Provide the (X, Y) coordinate of the cell's center where the given text is located.  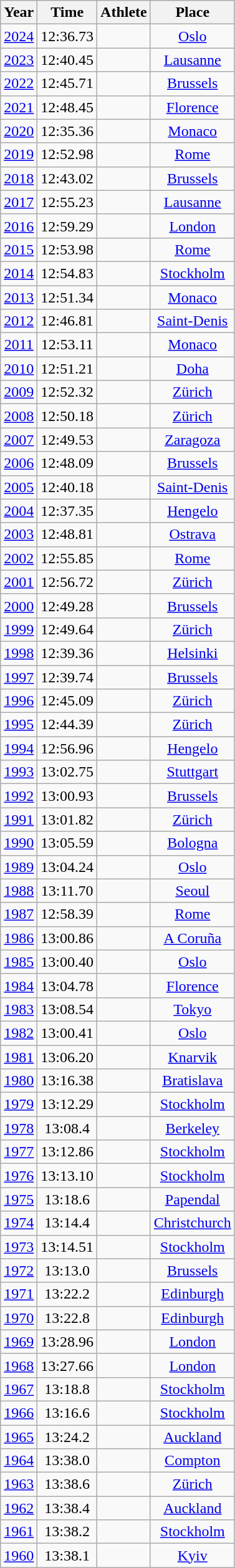
12:56.96 (67, 748)
1986 (19, 938)
1988 (19, 891)
1975 (19, 1199)
1992 (19, 796)
12:37.35 (67, 511)
2017 (19, 202)
Berkeley (192, 1128)
1999 (19, 629)
1993 (19, 772)
12:40.45 (67, 60)
1989 (19, 867)
13:14.51 (67, 1247)
12:59.29 (67, 226)
13:08.4 (67, 1128)
1982 (19, 1033)
1974 (19, 1223)
1968 (19, 1365)
12:53.98 (67, 249)
12:53.11 (67, 345)
1994 (19, 748)
12:43.02 (67, 178)
2007 (19, 440)
13:08.54 (67, 1009)
1981 (19, 1057)
12:50.18 (67, 416)
2020 (19, 131)
1961 (19, 1532)
13:13.10 (67, 1176)
13:05.59 (67, 843)
13:28.96 (67, 1342)
12:52.32 (67, 392)
Year (19, 12)
12:39.36 (67, 653)
2019 (19, 155)
2001 (19, 582)
1971 (19, 1294)
13:38.4 (67, 1508)
2002 (19, 558)
2024 (19, 36)
12:58.39 (67, 914)
2010 (19, 369)
1976 (19, 1176)
13:00.86 (67, 938)
13:00.40 (67, 962)
13:27.66 (67, 1365)
1990 (19, 843)
Tokyo (192, 1009)
2018 (19, 178)
12:45.09 (67, 701)
1995 (19, 725)
12:35.36 (67, 131)
1991 (19, 820)
12:49.53 (67, 440)
2016 (19, 226)
1998 (19, 653)
12:54.83 (67, 273)
12:55.23 (67, 202)
Compton (192, 1461)
13:04.24 (67, 867)
12:48.45 (67, 107)
1977 (19, 1152)
13:18.6 (67, 1199)
12:48.81 (67, 535)
1973 (19, 1247)
Helsinki (192, 653)
1967 (19, 1389)
1962 (19, 1508)
Athlete (124, 12)
1997 (19, 677)
1987 (19, 914)
1965 (19, 1436)
1960 (19, 1556)
2003 (19, 535)
2008 (19, 416)
Doha (192, 369)
12:40.18 (67, 487)
13:38.6 (67, 1484)
12:48.09 (67, 463)
1963 (19, 1484)
Seoul (192, 891)
Place (192, 12)
13:14.4 (67, 1223)
2021 (19, 107)
1984 (19, 985)
13:04.78 (67, 985)
13:00.41 (67, 1033)
Christchurch (192, 1223)
2005 (19, 487)
12:55.85 (67, 558)
2022 (19, 84)
12:52.98 (67, 155)
13:24.2 (67, 1436)
2011 (19, 345)
2009 (19, 392)
Bratislava (192, 1081)
A Coruña (192, 938)
2000 (19, 606)
Stuttgart (192, 772)
2013 (19, 298)
13:02.75 (67, 772)
1985 (19, 962)
12:39.74 (67, 677)
2012 (19, 321)
12:36.73 (67, 36)
13:16.6 (67, 1413)
13:22.8 (67, 1318)
13:22.2 (67, 1294)
1983 (19, 1009)
2014 (19, 273)
13:38.1 (67, 1556)
Bologna (192, 843)
1964 (19, 1461)
Time (67, 12)
Papendal (192, 1199)
1972 (19, 1270)
13:38.0 (67, 1461)
2015 (19, 249)
Zaragoza (192, 440)
12:45.71 (67, 84)
13:16.38 (67, 1081)
2023 (19, 60)
1966 (19, 1413)
1996 (19, 701)
12:56.72 (67, 582)
Kyiv (192, 1556)
1969 (19, 1342)
13:38.2 (67, 1532)
13:11.70 (67, 891)
1979 (19, 1105)
1970 (19, 1318)
13:13.0 (67, 1270)
13:00.93 (67, 796)
12:49.64 (67, 629)
2006 (19, 463)
12:51.21 (67, 369)
12:51.34 (67, 298)
12:49.28 (67, 606)
2004 (19, 511)
Ostrava (192, 535)
13:01.82 (67, 820)
13:12.29 (67, 1105)
1980 (19, 1081)
Knarvik (192, 1057)
13:18.8 (67, 1389)
12:46.81 (67, 321)
12:44.39 (67, 725)
13:12.86 (67, 1152)
1978 (19, 1128)
13:06.20 (67, 1057)
